Provide the (x, y) coordinate of the cell's center where the given text is located.  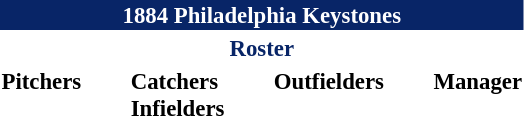
Roster (262, 48)
1884 Philadelphia Keystones (262, 15)
